Detect which cell encompasses the target text, then output its (X, Y) center coordinate. 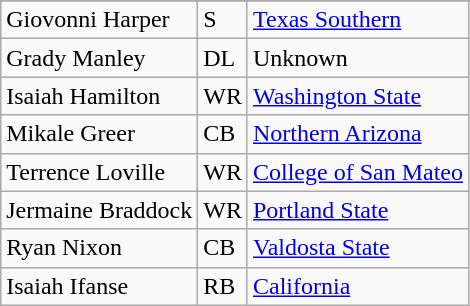
Mikale Greer (100, 134)
Washington State (358, 96)
Isaiah Ifanse (100, 286)
S (223, 20)
RB (223, 286)
Giovonni Harper (100, 20)
College of San Mateo (358, 172)
Ryan Nixon (100, 248)
California (358, 286)
DL (223, 58)
Texas Southern (358, 20)
Terrence Loville (100, 172)
Unknown (358, 58)
Grady Manley (100, 58)
Portland State (358, 210)
Northern Arizona (358, 134)
Isaiah Hamilton (100, 96)
Valdosta State (358, 248)
Jermaine Braddock (100, 210)
